Return the [X, Y] coordinate for the center point of the cell that contains the specified text.  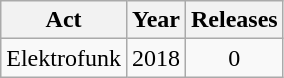
Year [156, 20]
0 [235, 58]
2018 [156, 58]
Releases [235, 20]
Act [64, 20]
Elektrofunk [64, 58]
